Return (X, Y) of the center of cell containing provided text 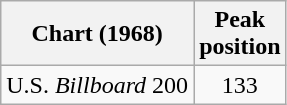
133 (240, 85)
U.S. Billboard 200 (98, 85)
Peakposition (240, 34)
Chart (1968) (98, 34)
